Return (X, Y) of the center of cell containing provided text 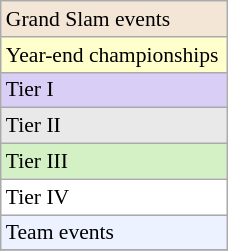
Tier II (114, 126)
Team events (114, 233)
Year-end championships (114, 55)
Tier IV (114, 197)
Grand Slam events (114, 19)
Tier III (114, 162)
Tier I (114, 90)
